From the cell containing the given text, extract its center point as (X, Y) coordinate. 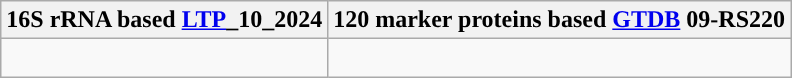
16S rRNA based LTP_10_2024 (164, 20)
120 marker proteins based GTDB 09-RS220 (560, 20)
